Pinpoint the cell where the given text exists, returning its [x, y] midpoint coordinate. 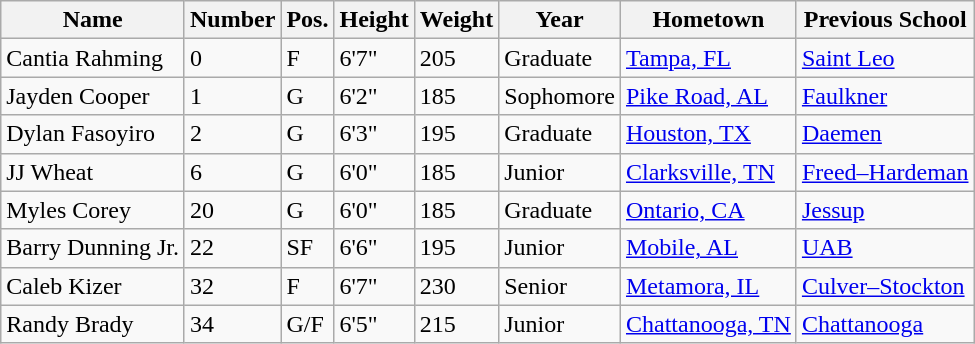
Pos. [308, 20]
Hometown [708, 20]
Dylan Fasoyiro [93, 134]
Freed–Hardeman [885, 172]
6 [232, 172]
22 [232, 248]
Myles Corey [93, 210]
0 [232, 58]
Senior [560, 286]
JJ Wheat [93, 172]
Houston, TX [708, 134]
Chattanooga [885, 324]
Faulkner [885, 96]
20 [232, 210]
205 [456, 58]
Metamora, IL [708, 286]
Height [374, 20]
Pike Road, AL [708, 96]
1 [232, 96]
Weight [456, 20]
34 [232, 324]
6'3" [374, 134]
215 [456, 324]
Cantia Rahming [93, 58]
2 [232, 134]
6'6" [374, 248]
Chattanooga, TN [708, 324]
Saint Leo [885, 58]
Mobile, AL [708, 248]
Barry Dunning Jr. [93, 248]
Culver–Stockton [885, 286]
SF [308, 248]
Tampa, FL [708, 58]
Previous School [885, 20]
Clarksville, TN [708, 172]
6'2" [374, 96]
Sophomore [560, 96]
Jessup [885, 210]
Year [560, 20]
Name [93, 20]
G/F [308, 324]
230 [456, 286]
Number [232, 20]
Ontario, CA [708, 210]
Daemen [885, 134]
UAB [885, 248]
Randy Brady [93, 324]
6'5" [374, 324]
Caleb Kizer [93, 286]
Jayden Cooper [93, 96]
32 [232, 286]
